Provide the [X, Y] coordinate of the cell's center where the given text is located.  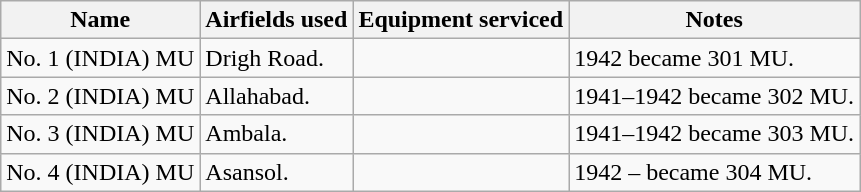
1942 became 301 MU. [714, 58]
Name [100, 20]
Airfields used [276, 20]
Ambala. [276, 134]
1941–1942 became 303 MU. [714, 134]
No. 1 (INDIA) MU [100, 58]
Equipment serviced [461, 20]
Asansol. [276, 172]
Drigh Road. [276, 58]
Notes [714, 20]
No. 4 (INDIA) MU [100, 172]
No. 2 (INDIA) MU [100, 96]
No. 3 (INDIA) MU [100, 134]
1941–1942 became 302 MU. [714, 96]
1942 – became 304 MU. [714, 172]
Allahabad. [276, 96]
